Identify which cell holds the provided text, then report its [x, y] central coordinate. 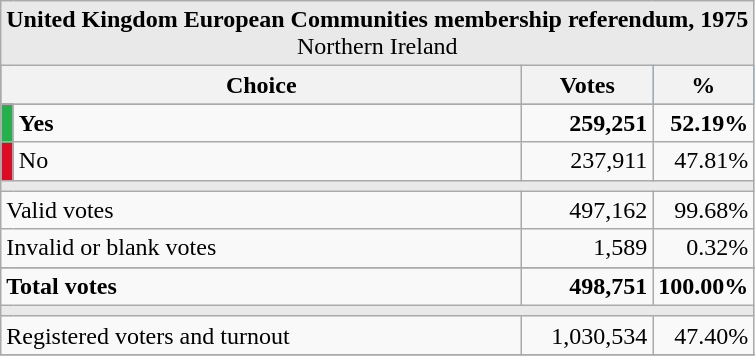
99.68% [704, 210]
Choice [262, 85]
United Kingdom European Communities membership referendum, 1975 Northern Ireland [378, 34]
498,751 [588, 286]
Invalid or blank votes [262, 248]
259,251 [588, 123]
237,911 [588, 161]
100.00% [704, 286]
Total votes [262, 286]
Votes [588, 85]
Registered voters and turnout [262, 335]
Valid votes [262, 210]
No [267, 161]
1,589 [588, 248]
47.40% [704, 335]
52.19% [704, 123]
47.81% [704, 161]
% [704, 85]
1,030,534 [588, 335]
497,162 [588, 210]
0.32% [704, 248]
Yes [267, 123]
